Scan for the cell matching the given text and deliver its (x, y) coordinate at center. 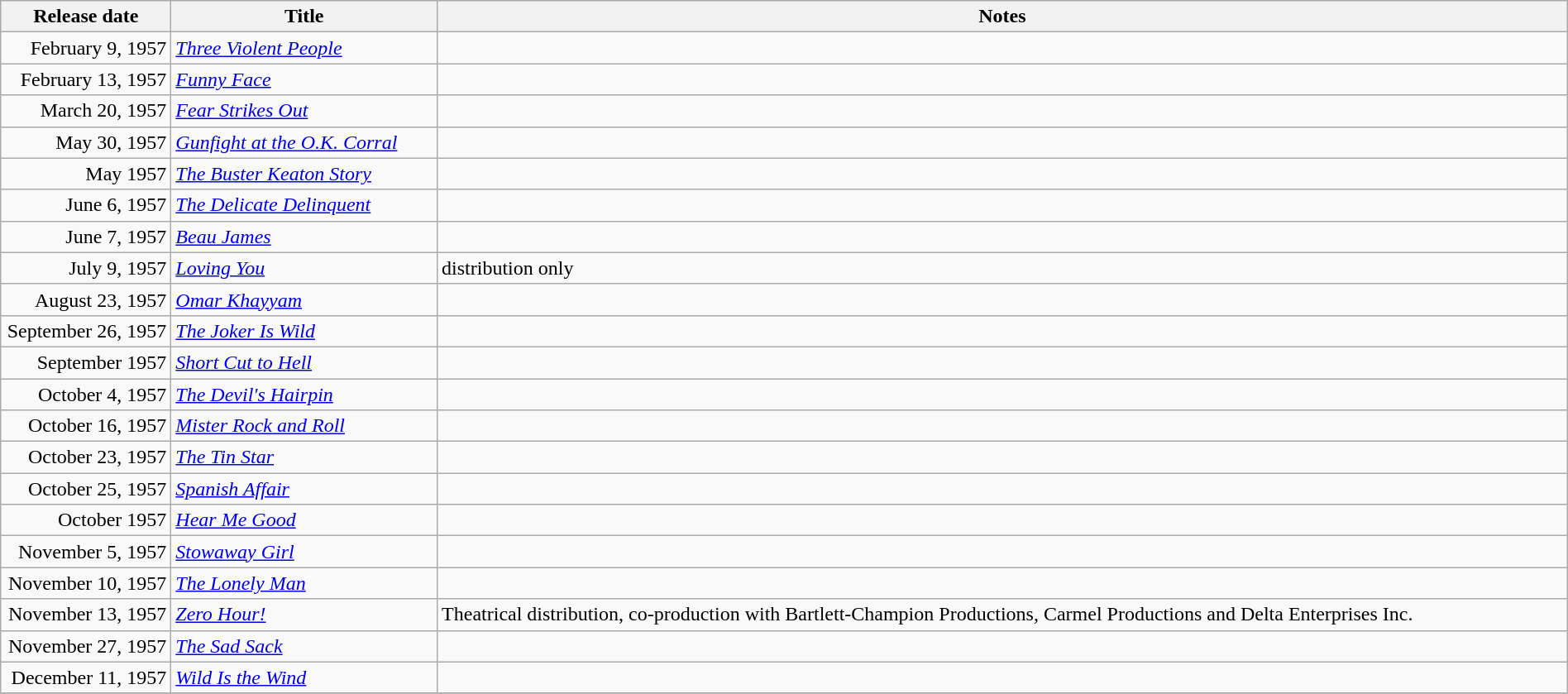
Wild Is the Wind (304, 677)
Mister Rock and Roll (304, 426)
The Tin Star (304, 457)
Zero Hour! (304, 615)
August 23, 1957 (86, 299)
July 9, 1957 (86, 268)
Omar Khayyam (304, 299)
November 13, 1957 (86, 615)
The Devil's Hairpin (304, 395)
Hear Me Good (304, 520)
September 1957 (86, 362)
Three Violent People (304, 48)
Stowaway Girl (304, 552)
February 9, 1957 (86, 48)
Notes (1002, 17)
October 25, 1957 (86, 489)
November 10, 1957 (86, 583)
Spanish Affair (304, 489)
Funny Face (304, 79)
Title (304, 17)
September 26, 1957 (86, 331)
November 5, 1957 (86, 552)
The Buster Keaton Story (304, 174)
Loving You (304, 268)
October 23, 1957 (86, 457)
Short Cut to Hell (304, 362)
October 16, 1957 (86, 426)
June 6, 1957 (86, 205)
December 11, 1957 (86, 677)
The Sad Sack (304, 646)
Gunfight at the O.K. Corral (304, 142)
The Lonely Man (304, 583)
November 27, 1957 (86, 646)
Fear Strikes Out (304, 111)
The Delicate Delinquent (304, 205)
May 1957 (86, 174)
Beau James (304, 237)
Theatrical distribution, co-production with Bartlett-Champion Productions, Carmel Productions and Delta Enterprises Inc. (1002, 615)
October 4, 1957 (86, 395)
Release date (86, 17)
The Joker Is Wild (304, 331)
May 30, 1957 (86, 142)
June 7, 1957 (86, 237)
March 20, 1957 (86, 111)
February 13, 1957 (86, 79)
distribution only (1002, 268)
October 1957 (86, 520)
